Determine the [X, Y] coordinate at the center of the cell enclosing the given text.  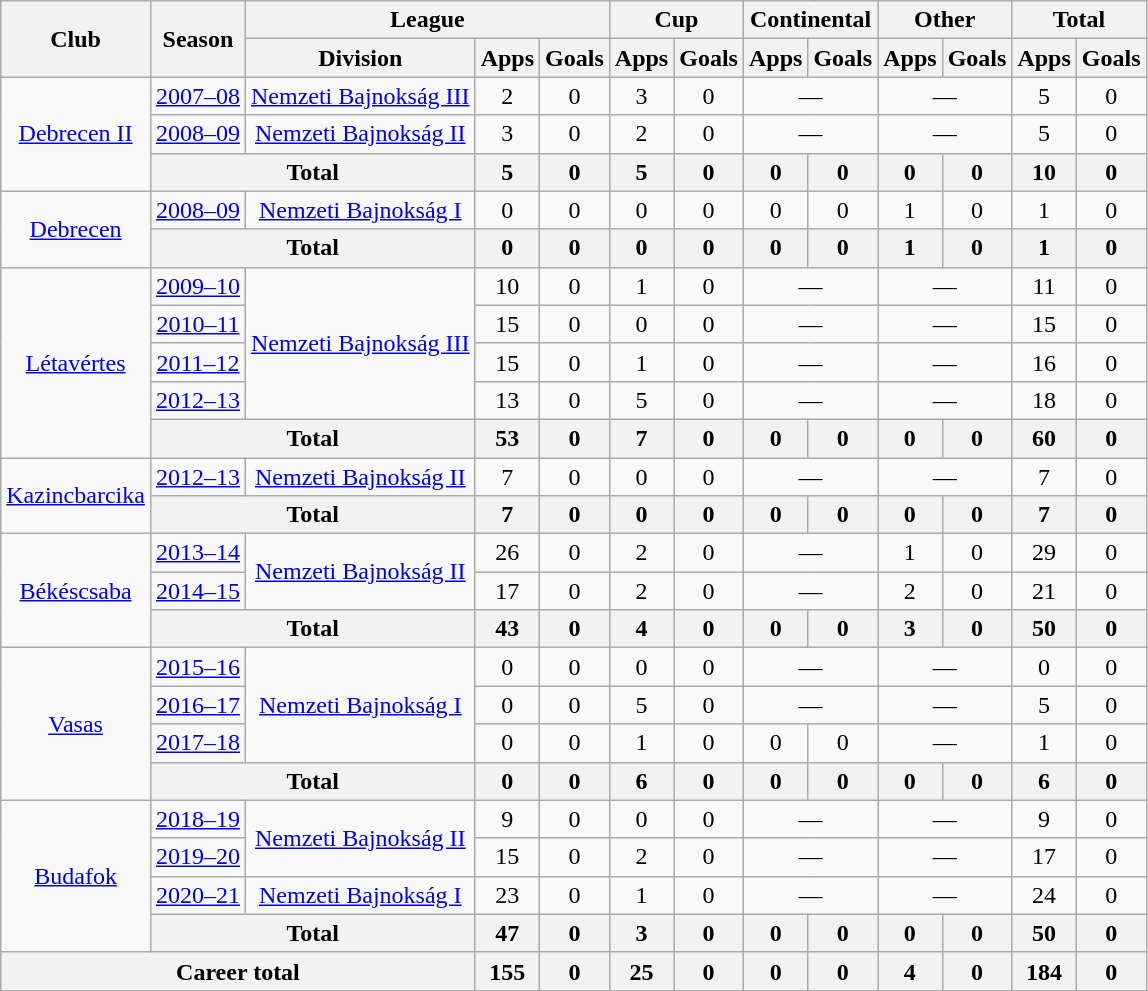
Debrecen II [76, 134]
60 [1044, 438]
Létavértes [76, 362]
18 [1044, 400]
2016–17 [198, 705]
2009–10 [198, 286]
2018–19 [198, 819]
2007–08 [198, 96]
47 [507, 933]
2019–20 [198, 857]
2011–12 [198, 362]
184 [1044, 971]
155 [507, 971]
Division [360, 58]
25 [641, 971]
2014–15 [198, 591]
Békéscsaba [76, 591]
2013–14 [198, 553]
Vasas [76, 724]
Season [198, 39]
Other [945, 20]
2015–16 [198, 667]
16 [1044, 362]
29 [1044, 553]
24 [1044, 895]
League [427, 20]
Continental [810, 20]
2017–18 [198, 743]
11 [1044, 286]
Kazincbarcika [76, 496]
Cup [676, 20]
43 [507, 629]
13 [507, 400]
53 [507, 438]
23 [507, 895]
Club [76, 39]
Career total [238, 971]
Debrecen [76, 229]
2020–21 [198, 895]
26 [507, 553]
Budafok [76, 876]
2010–11 [198, 324]
21 [1044, 591]
